Find where the given text appears and provide that cell's center as [x, y] coordinate. 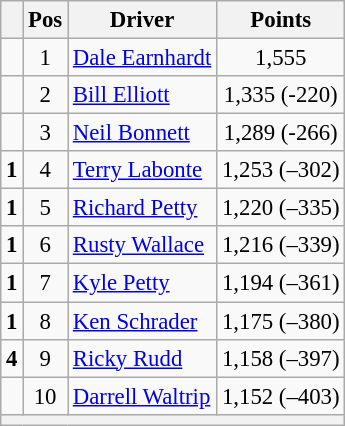
Ricky Rudd [142, 358]
1,216 (–339) [281, 245]
2 [46, 95]
Richard Petty [142, 208]
Dale Earnhardt [142, 58]
5 [46, 208]
Darrell Waltrip [142, 396]
Rusty Wallace [142, 245]
Neil Bonnett [142, 133]
7 [46, 283]
1,175 (–380) [281, 321]
1,220 (–335) [281, 208]
Pos [46, 20]
1,289 (-266) [281, 133]
Driver [142, 20]
6 [46, 245]
1,335 (-220) [281, 95]
Bill Elliott [142, 95]
9 [46, 358]
1,158 (–397) [281, 358]
1,555 [281, 58]
Points [281, 20]
1,152 (–403) [281, 396]
10 [46, 396]
Ken Schrader [142, 321]
8 [46, 321]
3 [46, 133]
Kyle Petty [142, 283]
Terry Labonte [142, 170]
1,194 (–361) [281, 283]
1,253 (–302) [281, 170]
